Identify which cell holds the provided text, then report its (X, Y) central coordinate. 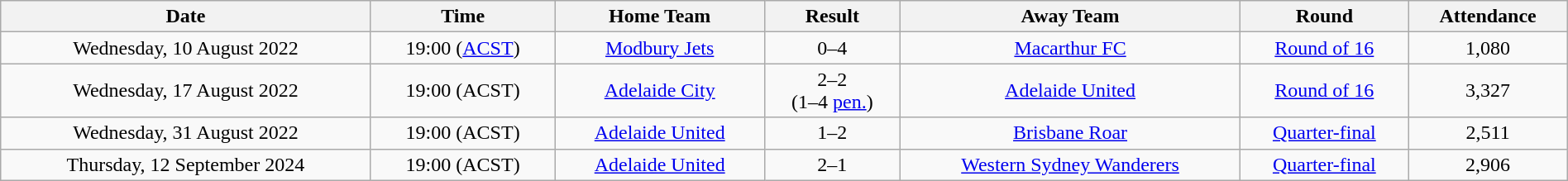
Round (1325, 17)
1–2 (832, 133)
Wednesday, 31 August 2022 (185, 133)
0–4 (832, 48)
Date (185, 17)
Wednesday, 10 August 2022 (185, 48)
Time (463, 17)
2,511 (1488, 133)
Western Sydney Wanderers (1070, 164)
Attendance (1488, 17)
1,080 (1488, 48)
Modbury Jets (660, 48)
Brisbane Roar (1070, 133)
Wednesday, 17 August 2022 (185, 91)
Adelaide City (660, 91)
Macarthur FC (1070, 48)
Home Team (660, 17)
3,327 (1488, 91)
Thursday, 12 September 2024 (185, 164)
2–2 (1–4 pen.) (832, 91)
Away Team (1070, 17)
Result (832, 17)
2,906 (1488, 164)
2–1 (832, 164)
